Output the (X, Y) coordinate of the center of the cell containing the given text.  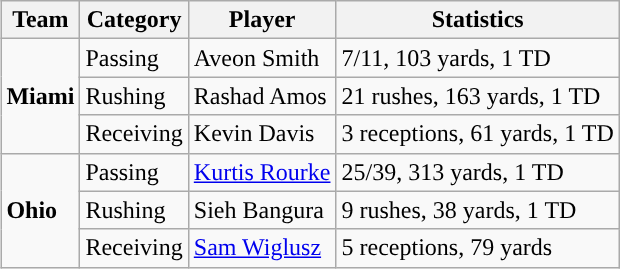
Sam Wiglusz (262, 248)
Kevin Davis (262, 134)
7/11, 103 yards, 1 TD (478, 58)
Team (40, 20)
Ohio (40, 210)
Sieh Bangura (262, 210)
Kurtis Rourke (262, 172)
Miami (40, 96)
Aveon Smith (262, 58)
Player (262, 20)
25/39, 313 yards, 1 TD (478, 172)
5 receptions, 79 yards (478, 248)
9 rushes, 38 yards, 1 TD (478, 210)
21 rushes, 163 yards, 1 TD (478, 96)
Rashad Amos (262, 96)
3 receptions, 61 yards, 1 TD (478, 134)
Category (134, 20)
Statistics (478, 20)
